Pinpoint the cell where the given text exists, returning its [x, y] midpoint coordinate. 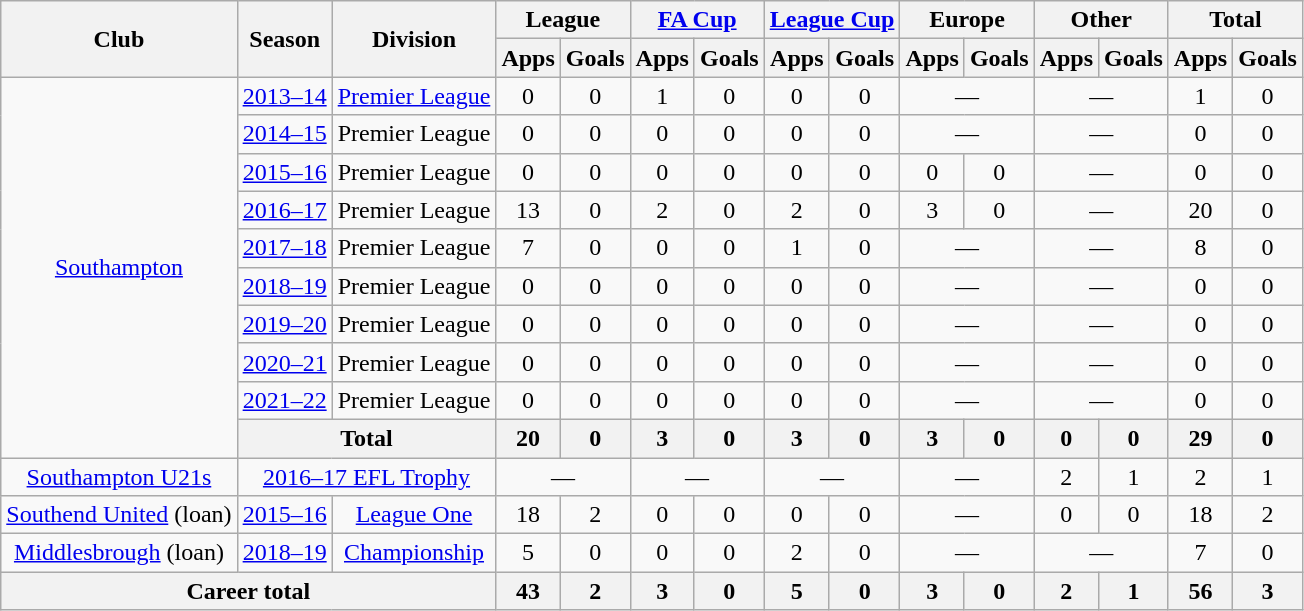
13 [528, 210]
2016–17 [284, 210]
Career total [248, 591]
League One [414, 515]
Middlesbrough (loan) [119, 553]
Season [284, 39]
8 [1200, 248]
2017–18 [284, 248]
2020–21 [284, 362]
2021–22 [284, 400]
League Cup [832, 20]
Division [414, 39]
29 [1200, 438]
2019–20 [284, 324]
FA Cup [697, 20]
Other [1101, 20]
43 [528, 591]
2013–14 [284, 96]
League [563, 20]
2014–15 [284, 134]
Championship [414, 553]
Club [119, 39]
Southampton U21s [119, 477]
56 [1200, 591]
Southampton [119, 268]
Europe [967, 20]
Southend United (loan) [119, 515]
2016–17 EFL Trophy [366, 477]
